Return (X, Y) of the center of cell containing provided text 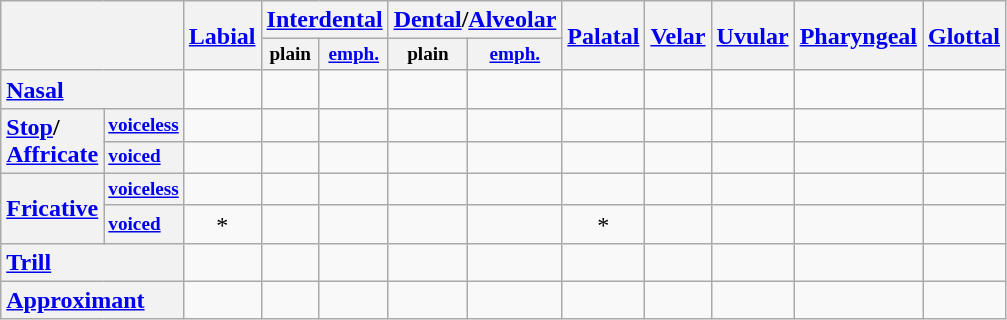
Velar (678, 36)
Palatal (604, 36)
Trill (92, 262)
Interdental (324, 20)
Pharyngeal (858, 36)
Approximant (92, 300)
Uvular (752, 36)
Labial (222, 36)
Nasal (92, 89)
Dental/Alveolar (475, 20)
Stop/Affricate (52, 142)
Fricative (52, 209)
Glottal (964, 36)
